Capture the cell that displays the provided text and extract its (x, y) central coordinate. 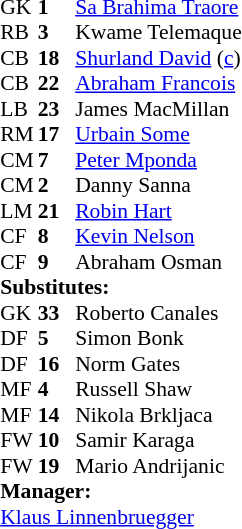
Abraham Francois (158, 83)
RM (19, 135)
16 (57, 364)
3 (57, 33)
Manager: (121, 491)
Substitutes: (121, 287)
23 (57, 109)
Danny Sanna (158, 185)
RB (19, 33)
7 (57, 160)
8 (57, 237)
Mario Andrijanic (158, 466)
4 (57, 389)
21 (57, 211)
Kevin Nelson (158, 237)
18 (57, 58)
Shurland David (c) (158, 58)
33 (57, 313)
GK (19, 313)
LB (19, 109)
5 (57, 339)
Urbain Some (158, 135)
22 (57, 83)
Simon Bonk (158, 339)
Abraham Osman (158, 262)
17 (57, 135)
19 (57, 466)
Peter Mponda (158, 160)
LM (19, 211)
Nikola Brkljaca (158, 415)
Robin Hart (158, 211)
Kwame Telemaque (158, 33)
9 (57, 262)
2 (57, 185)
Russell Shaw (158, 389)
14 (57, 415)
Roberto Canales (158, 313)
James MacMillan (158, 109)
10 (57, 441)
Samir Karaga (158, 441)
Norm Gates (158, 364)
